Capture the cell that displays the provided text and extract its (x, y) central coordinate. 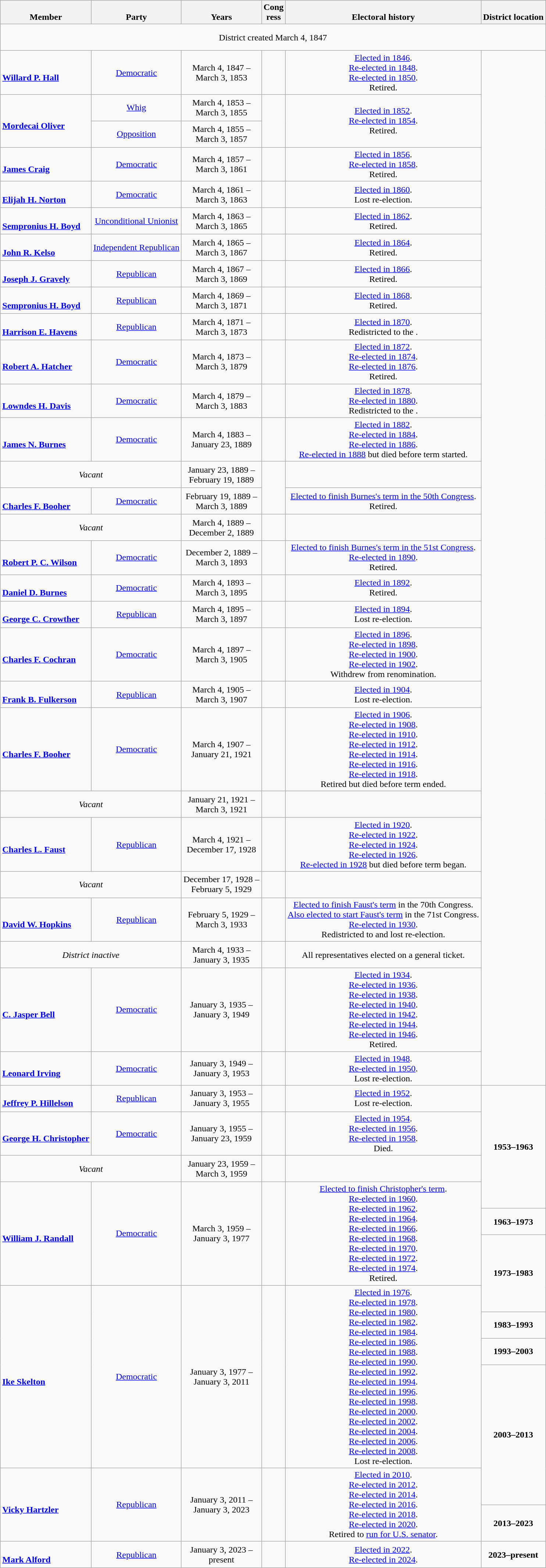
March 4, 1889 –December 2, 1889 (221, 527)
December 2, 1889 –March 3, 1893 (221, 558)
Elected in 1952.Lost re-election. (383, 1099)
Years (221, 12)
District inactive (91, 955)
Elected in 1934.Re-elected in 1936.Re-elected in 1938.Re-elected in 1940.Re-elected in 1942.Re-elected in 1944.Re-elected in 1946.Retired. (383, 1009)
Charles F. Cochran (46, 654)
1963–1973 (513, 1222)
James N. Burnes (46, 440)
March 4, 1873 –March 3, 1879 (221, 362)
Elected in 1862.Retired. (383, 221)
March 4, 1897 –March 3, 1905 (221, 654)
James Craig (46, 164)
February 19, 1889 –March 3, 1889 (221, 501)
Member (46, 12)
January 21, 1921 –March 3, 1921 (221, 804)
January 3, 1955 –January 23, 1959 (221, 1134)
Elected to finish Burnes's term in the 51st Congress.Re-elected in 1890.Retired. (383, 558)
February 5, 1929 –March 3, 1933 (221, 920)
Vicky Hartzler (46, 1505)
Willard P. Hall (46, 73)
Mark Alford (46, 1555)
Elected in 1948.Re-elected in 1950.Lost re-election. (383, 1068)
George H. Christopher (46, 1134)
William J. Randall (46, 1234)
Elijah H. Norton (46, 194)
March 4, 1921 –December 17, 1928 (221, 844)
March 4, 1863 –March 3, 1865 (221, 221)
January 3, 1977 –January 3, 2011 (221, 1377)
March 4, 1907 –January 21, 1921 (221, 749)
Charles L. Faust (46, 844)
Elected in 1856.Re-elected in 1858.Retired. (383, 164)
Robert A. Hatcher (46, 362)
District location (513, 12)
Opposition (136, 134)
1953–1963 (513, 1147)
Ike Skelton (46, 1377)
Daniel D. Burnes (46, 588)
Elected in 1846.Re-elected in 1848.Re-elected in 1850.Retired. (383, 73)
March 4, 1883 –January 23, 1889 (221, 440)
March 4, 1879 –March 3, 1883 (221, 401)
Elected in 1892.Retired. (383, 588)
January 3, 2011 –January 3, 2023 (221, 1505)
Elected in 1872.Re-elected in 1874.Re-elected in 1876.Retired. (383, 362)
Lowndes H. Davis (46, 401)
December 17, 1928 –February 5, 1929 (221, 884)
1993–2003 (513, 1352)
Elected in 1870.Redistricted to the . (383, 327)
March 4, 1855 –March 3, 1857 (221, 134)
Whig (136, 108)
2003–2013 (513, 1435)
Robert P. C. Wilson (46, 558)
March 4, 1853 –March 3, 1855 (221, 108)
Elected in 1878.Re-elected in 1880.Redistricted to the . (383, 401)
March 4, 1865 –March 3, 1867 (221, 247)
Unconditional Unionist (136, 221)
Leonard Irving (46, 1068)
March 4, 1871 –March 3, 1873 (221, 327)
Elected in 1866.Retired. (383, 274)
Congress (274, 12)
January 3, 1949 –January 3, 1953 (221, 1068)
March 4, 1905 –March 3, 1907 (221, 694)
Elected in 2010.Re-elected in 2012.Re-elected in 2014.Re-elected in 2016.Re-elected in 2018.Re-elected in 2020.Retired to run for U.S. senator. (383, 1505)
January 3, 1953 –January 3, 1955 (221, 1099)
Elected in 1868.Retired. (383, 300)
March 4, 1867 –March 3, 1869 (221, 274)
Elected in 1894.Lost re-election. (383, 614)
Independent Republican (136, 247)
Electoral history (383, 12)
Jeffrey P. Hillelson (46, 1099)
Elected in 1954.Re-elected in 1956.Re-elected in 1958.Died. (383, 1134)
Joseph J. Gravely (46, 274)
March 4, 1933 –January 3, 1935 (221, 955)
Elected in 1882.Re-elected in 1884.Re-elected in 1886.Re-elected in 1888 but died before term started. (383, 440)
January 23, 1959 –March 3, 1959 (221, 1169)
Elected in 1920.Re-elected in 1922.Re-elected in 1924.Re-elected in 1926.Re-elected in 1928 but died before term began. (383, 844)
David W. Hopkins (46, 920)
Mordecai Oliver (46, 121)
March 4, 1861 –March 3, 1863 (221, 194)
March 4, 1893 –March 3, 1895 (221, 588)
March 4, 1895 –March 3, 1897 (221, 614)
January 23, 1889 –February 19, 1889 (221, 475)
George C. Crowther (46, 614)
C. Jasper Bell (46, 1009)
Party (136, 12)
District created March 4, 1847 (273, 37)
1983–1993 (513, 1325)
March 4, 1857 –March 3, 1861 (221, 164)
Elected in 1864.Retired. (383, 247)
January 3, 2023 –present (221, 1555)
January 3, 1935 –January 3, 1949 (221, 1009)
2013–2023 (513, 1523)
Elected in 1852.Re-elected in 1854.Retired. (383, 121)
Elected in 1860.Lost re-election. (383, 194)
Elected in 1904.Lost re-election. (383, 694)
Harrison E. Havens (46, 327)
Elected to finish Burnes's term in the 50th Congress.Retired. (383, 501)
March 4, 1847 –March 3, 1853 (221, 73)
March 3, 1959 –January 3, 1977 (221, 1234)
Elected in 2022.Re-elected in 2024. (383, 1555)
2023–present (513, 1555)
John R. Kelso (46, 247)
Elected in 1896.Re-elected in 1898.Re-elected in 1900.Re-elected in 1902.Withdrew from renomination. (383, 654)
1973–1983 (513, 1273)
Frank B. Fulkerson (46, 694)
March 4, 1869 –March 3, 1871 (221, 300)
All representatives elected on a general ticket. (383, 955)
